Scan for the cell matching the given text and deliver its (x, y) coordinate at center. 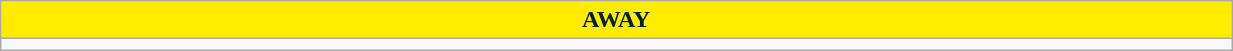
AWAY (616, 20)
